Return the [x, y] coordinate for the center point of the cell that contains the specified text.  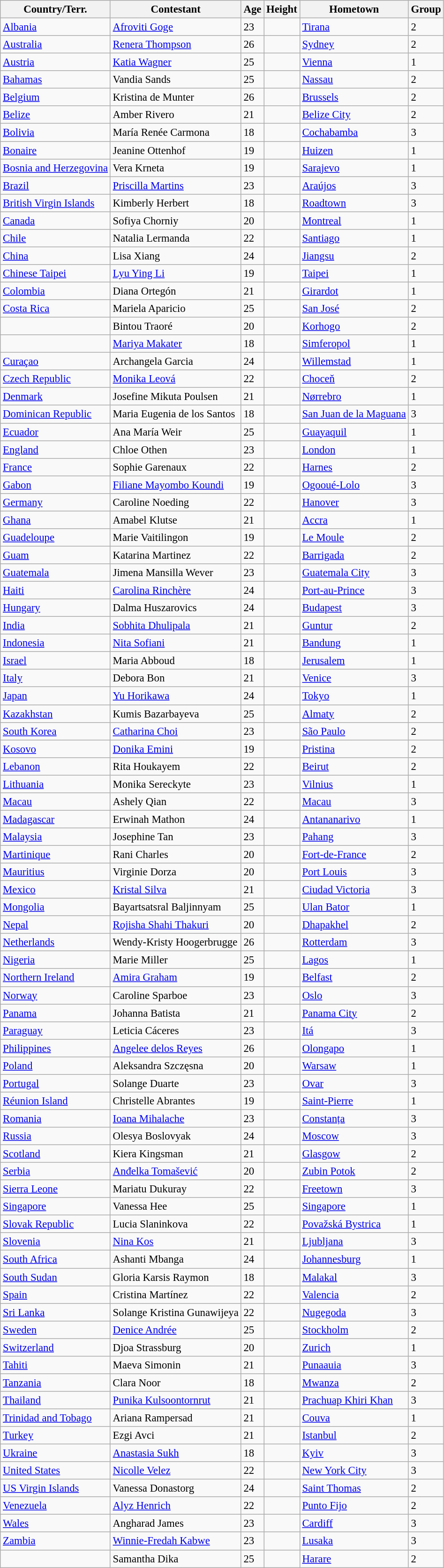
Oslo [354, 995]
Josefine Mikuta Poulsen [175, 397]
Colombia [55, 291]
Belgium [55, 97]
Sarajevo [354, 168]
Donika Emini [175, 749]
Harare [354, 1559]
Réunion Island [55, 1101]
Clara Noor [175, 1383]
Prachuap Khiri Khan [354, 1400]
Anastasia Sukh [175, 1453]
Spain [55, 1294]
Bandung [354, 643]
Madagascar [55, 819]
Debora Bon [175, 679]
Trinidad and Tobago [55, 1418]
Saint Thomas [354, 1488]
Amira Graham [175, 978]
Afroviti Goge [175, 27]
Ana María Weir [175, 432]
Ecuador [55, 432]
Sophie Garenaux [175, 467]
South Sudan [55, 1277]
Israel [55, 661]
Scotland [55, 1154]
Poland [55, 1066]
Czech Republic [55, 379]
Zambia [55, 1541]
Freetown [354, 1189]
Ogooué-Lolo [354, 485]
Virginie Dorza [175, 872]
Jiangsu [354, 256]
Serbia [55, 1171]
Taipei [354, 274]
Christelle Abrantes [175, 1101]
Belfast [354, 978]
Venezuela [55, 1506]
Wendy-Kristy Hoogerbrugge [175, 942]
Tokyo [354, 696]
Moscow [354, 1136]
Zurich [354, 1347]
Pahang [354, 837]
London [354, 450]
Katarina Martinez [175, 555]
Australia [55, 44]
Natalia Lermanda [175, 238]
Guatemala City [354, 573]
Winnie-Fredah Kabwe [175, 1541]
Kosovo [55, 749]
Hanover [354, 503]
Nina Kos [175, 1242]
Wales [55, 1524]
Netherlands [55, 942]
Mexico [55, 890]
Guntur [354, 626]
Rani Charles [175, 854]
Rojisha Shahi Thakuri [175, 925]
Ashely Qian [175, 802]
Nepal [55, 925]
Mariatu Dukuray [175, 1189]
Huizen [354, 150]
Amber Rivero [175, 115]
Maria Abboud [175, 661]
Anđelka Tomašević [175, 1171]
Belize City [354, 115]
Alyz Henrich [175, 1506]
Sofiya Chorniy [175, 221]
Portugal [55, 1083]
Austria [55, 62]
Marie Vaitilingon [175, 538]
Lebanon [55, 766]
Nugegoda [354, 1312]
Solange Kristina Gunawijeya [175, 1312]
Norway [55, 995]
Sierra Leone [55, 1189]
Chloe Othen [175, 450]
Erwinah Mathon [175, 819]
Cardiff [354, 1524]
Romania [55, 1118]
Nita Sofiani [175, 643]
Tirana [354, 27]
Catharina Choi [175, 731]
Djoa Strassburg [175, 1347]
Lagos [354, 960]
Russia [55, 1136]
Choceň [354, 379]
Kyiv [354, 1453]
Yu Horikawa [175, 696]
Saint-Pierre [354, 1101]
Diana Ortegón [175, 291]
Lyu Ying Li [175, 274]
Girardot [354, 291]
Sweden [55, 1330]
Dominican Republic [55, 414]
Mariya Makater [175, 344]
Slovak Republic [55, 1224]
Filiane Mayombo Koundi [175, 485]
Bahamas [55, 80]
Katia Wagner [175, 62]
Vilnius [354, 784]
Tahiti [55, 1365]
Považská Bystrica [354, 1224]
Ciudad Victoria [354, 890]
Port Louis [354, 872]
Port-au-Prince [354, 591]
Dalma Huszarovics [175, 608]
Slovenia [55, 1242]
Thailand [55, 1400]
Gabon [55, 485]
Group [426, 9]
United States [55, 1471]
Johannesburg [354, 1259]
Valencia [354, 1294]
Ulan Bator [354, 907]
Brussels [354, 97]
Johanna Batista [175, 1013]
Le Moule [354, 538]
Chinese Taipei [55, 274]
Budapest [354, 608]
Kiera Kingsman [175, 1154]
Ariana Rampersad [175, 1418]
Simferopol [354, 344]
Bintou Traoré [175, 326]
Roadtown [354, 203]
Nicolle Velez [175, 1471]
Mariela Aparicio [175, 309]
Malaysia [55, 837]
Punto Fijo [354, 1506]
Monika Sereckyte [175, 784]
Fort-de-France [354, 854]
Willemstad [354, 362]
Ezgi Avci [175, 1435]
Mongolia [55, 907]
India [55, 626]
Country/Terr. [55, 9]
Bonaire [55, 150]
Maria Eugenia de los Santos [175, 414]
Carolina Rinchère [175, 591]
Gloria Karsis Raymon [175, 1277]
Glasgow [354, 1154]
Bolivia [55, 133]
Olongapo [354, 1048]
England [55, 450]
Cochabamba [354, 133]
Vera Krneta [175, 168]
Araújos [354, 185]
Ovar [354, 1083]
Montreal [354, 221]
Contestant [175, 9]
Dhapakhel [354, 925]
Itá [354, 1030]
Age [252, 9]
Antananarivo [354, 819]
Haiti [55, 591]
Sydney [354, 44]
Almaty [354, 714]
São Paulo [354, 731]
Warsaw [354, 1066]
Guam [55, 555]
Constanța [354, 1118]
Northern Ireland [55, 978]
Harnes [354, 467]
Korhogo [354, 326]
Lithuania [55, 784]
New York City [354, 1471]
Bosnia and Herzegovina [55, 168]
Accra [354, 520]
Lucia Slaninkova [175, 1224]
Switzerland [55, 1347]
Belize [55, 115]
Turkey [55, 1435]
Zubin Potok [354, 1171]
Renera Thompson [175, 44]
Nigeria [55, 960]
Mauritius [55, 872]
Ghana [55, 520]
Hometown [354, 9]
San José [354, 309]
Jimena Mansilla Wever [175, 573]
Santiago [354, 238]
Kristal Silva [175, 890]
Kumis Bazarbayeva [175, 714]
Monika Leová [175, 379]
South Korea [55, 731]
Priscilla Martins [175, 185]
Vanessa Hee [175, 1206]
Beirut [354, 766]
Costa Rica [55, 309]
Maeva Simonin [175, 1365]
China [55, 256]
Leticia Cáceres [175, 1030]
Josephine Tan [175, 837]
Stockholm [354, 1330]
Panama City [354, 1013]
Sri Lanka [55, 1312]
María Renée Carmona [175, 133]
Ashanti Mbanga [175, 1259]
Caroline Noeding [175, 503]
Paraguay [55, 1030]
Tanzania [55, 1383]
Jerusalem [354, 661]
Punaauia [354, 1365]
Kristina de Munter [175, 97]
Barrigada [354, 555]
Couva [354, 1418]
Samantha Dika [175, 1559]
San Juan de la Maguana [354, 414]
Germany [55, 503]
Solange Duarte [175, 1083]
Nassau [354, 80]
Kimberly Herbert [175, 203]
Lisa Xiang [175, 256]
Malakal [354, 1277]
Kazakhstan [55, 714]
Vienna [354, 62]
Japan [55, 696]
Albania [55, 27]
Chile [55, 238]
Denmark [55, 397]
Angharad James [175, 1524]
Angelee delos Reyes [175, 1048]
Martinique [55, 854]
Guadeloupe [55, 538]
Italy [55, 679]
Venice [354, 679]
France [55, 467]
Rita Houkayem [175, 766]
Pristina [354, 749]
US Virgin Islands [55, 1488]
Lusaka [354, 1541]
Amabel Klutse [175, 520]
Aleksandra Szczęsna [175, 1066]
Vanessa Donastorg [175, 1488]
Ioana Mihalache [175, 1118]
Philippines [55, 1048]
Brazil [55, 185]
Archangela Garcia [175, 362]
Ukraine [55, 1453]
Istanbul [354, 1435]
Sobhita Dhulipala [175, 626]
Cristina Martínez [175, 1294]
Nørrebro [354, 397]
Mwanza [354, 1383]
Denice Andrée [175, 1330]
Guayaquil [354, 432]
Vandia Sands [175, 80]
Panama [55, 1013]
South Africa [55, 1259]
Guatemala [55, 573]
Curaçao [55, 362]
Punika Kulsoontornrut [175, 1400]
Bayartsatsral Baljinnyam [175, 907]
Caroline Sparboe [175, 995]
Rotterdam [354, 942]
Hungary [55, 608]
Marie Miller [175, 960]
Ljubljana [354, 1242]
Height [282, 9]
Indonesia [55, 643]
British Virgin Islands [55, 203]
Canada [55, 221]
Jeanine Ottenhof [175, 150]
Olesya Boslovyak [175, 1136]
